Determine the [x, y] coordinate at the center of the cell enclosing the given text.  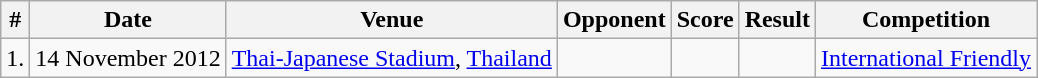
Venue [392, 20]
1. [16, 58]
Score [705, 20]
International Friendly [926, 58]
Competition [926, 20]
# [16, 20]
Date [128, 20]
Thai-Japanese Stadium, Thailand [392, 58]
Result [777, 20]
14 November 2012 [128, 58]
Opponent [614, 20]
